Locate the cell with the specified text and output its [x, y] center coordinate. 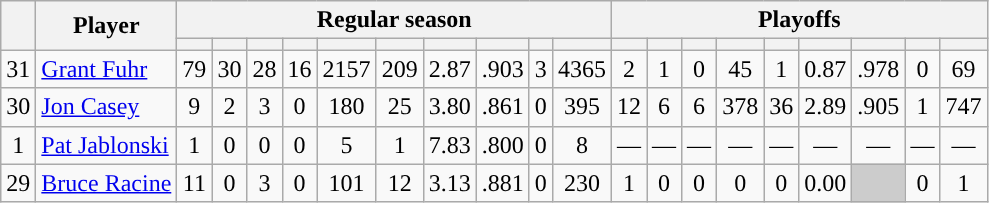
Player [106, 26]
16 [300, 69]
0.87 [826, 69]
36 [782, 107]
.903 [502, 69]
101 [346, 183]
8 [582, 145]
Playoffs [799, 20]
Bruce Racine [106, 183]
31 [18, 69]
209 [400, 69]
4365 [582, 69]
3.13 [450, 183]
Pat Jablonski [106, 145]
0.00 [826, 183]
2157 [346, 69]
7.83 [450, 145]
9 [194, 107]
Grant Fuhr [106, 69]
Jon Casey [106, 107]
11 [194, 183]
2.87 [450, 69]
25 [400, 107]
.800 [502, 145]
180 [346, 107]
69 [964, 69]
79 [194, 69]
45 [740, 69]
29 [18, 183]
230 [582, 183]
747 [964, 107]
.905 [878, 107]
28 [264, 69]
3.80 [450, 107]
5 [346, 145]
395 [582, 107]
2.89 [826, 107]
.861 [502, 107]
.881 [502, 183]
.978 [878, 69]
Regular season [394, 20]
378 [740, 107]
